Return the (X, Y) coordinate for the center point of the cell that contains the specified text.  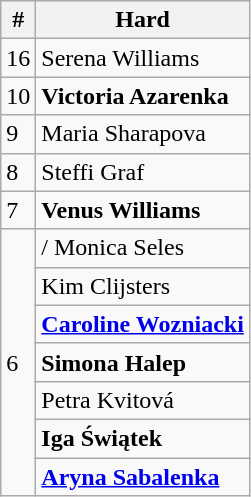
Steffi Graf (143, 172)
Simona Halep (143, 362)
Hard (143, 20)
16 (18, 58)
Serena Williams (143, 58)
7 (18, 210)
Iga Świątek (143, 438)
Petra Kvitová (143, 400)
# (18, 20)
10 (18, 96)
Venus Williams (143, 210)
6 (18, 362)
Maria Sharapova (143, 134)
Aryna Sabalenka (143, 477)
Caroline Wozniacki (143, 324)
/ Monica Seles (143, 248)
9 (18, 134)
Kim Clijsters (143, 286)
Victoria Azarenka (143, 96)
8 (18, 172)
